Locate the cell with the specified text and output its (X, Y) center coordinate. 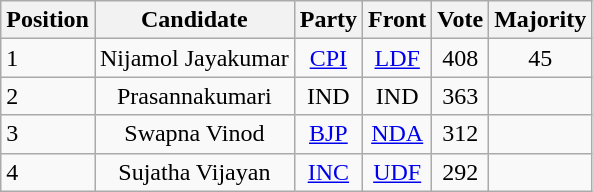
3 (48, 134)
4 (48, 172)
Prasannakumari (194, 96)
Vote (460, 20)
312 (460, 134)
Front (398, 20)
NDA (398, 134)
Sujatha Vijayan (194, 172)
Party (328, 20)
408 (460, 58)
Position (48, 20)
Candidate (194, 20)
LDF (398, 58)
BJP (328, 134)
Majority (540, 20)
45 (540, 58)
2 (48, 96)
CPI (328, 58)
UDF (398, 172)
363 (460, 96)
Nijamol Jayakumar (194, 58)
INC (328, 172)
Swapna Vinod (194, 134)
1 (48, 58)
292 (460, 172)
